Extract the [X, Y] coordinate from the center of the cell holding the provided text.  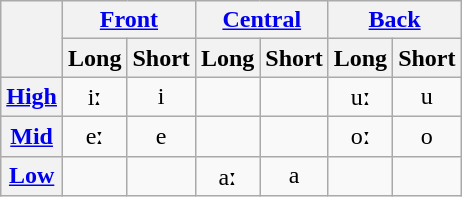
aː [227, 176]
Low [32, 176]
eː [95, 136]
High [32, 97]
u [427, 97]
Central [262, 20]
Back [394, 20]
a [294, 176]
uː [360, 97]
e [161, 136]
Front [130, 20]
Mid [32, 136]
i [161, 97]
iː [95, 97]
o [427, 136]
oː [360, 136]
